Identify which cell holds the provided text, then report its (x, y) central coordinate. 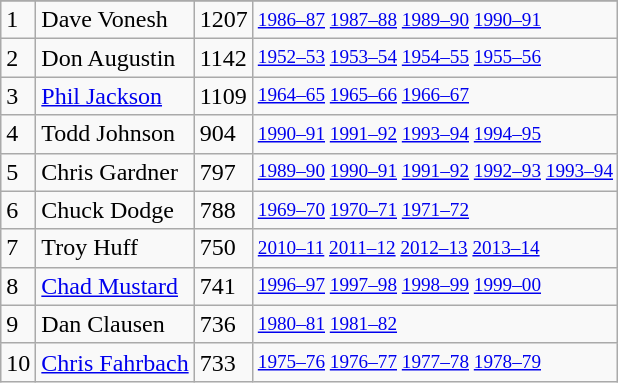
Phil Jackson (115, 96)
6 (18, 210)
8 (18, 286)
7 (18, 248)
Troy Huff (115, 248)
4 (18, 134)
10 (18, 362)
733 (224, 362)
2010–11 2011–12 2012–13 2013–14 (435, 248)
1986–87 1987–88 1989–90 1990–91 (435, 20)
736 (224, 324)
5 (18, 172)
9 (18, 324)
Dave Vonesh (115, 20)
Dan Clausen (115, 324)
1975–76 1976–77 1977–78 1978–79 (435, 362)
1980–81 1981–82 (435, 324)
1207 (224, 20)
Chris Fahrbach (115, 362)
1964–65 1965–66 1966–67 (435, 96)
Chuck Dodge (115, 210)
Chad Mustard (115, 286)
Don Augustin (115, 58)
1952–53 1953–54 1954–55 1955–56 (435, 58)
1989–90 1990–91 1991–92 1992–93 1993–94 (435, 172)
Todd Johnson (115, 134)
1142 (224, 58)
1 (18, 20)
788 (224, 210)
741 (224, 286)
3 (18, 96)
2 (18, 58)
1990–91 1991–92 1993–94 1994–95 (435, 134)
750 (224, 248)
797 (224, 172)
904 (224, 134)
1969–70 1970–71 1971–72 (435, 210)
1109 (224, 96)
1996–97 1997–98 1998–99 1999–00 (435, 286)
Chris Gardner (115, 172)
